Determine the [x, y] coordinate at the center of the cell enclosing the given text.  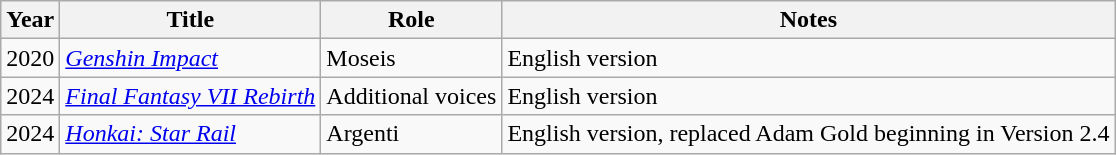
Year [30, 20]
2020 [30, 58]
Role [412, 20]
Title [190, 20]
Additional voices [412, 96]
Genshin Impact [190, 58]
Moseis [412, 58]
English version, replaced Adam Gold beginning in Version 2.4 [808, 134]
Final Fantasy VII Rebirth [190, 96]
Honkai: Star Rail [190, 134]
Notes [808, 20]
Argenti [412, 134]
